Search for the cell housing the specified text and yield its [x, y] center coordinate. 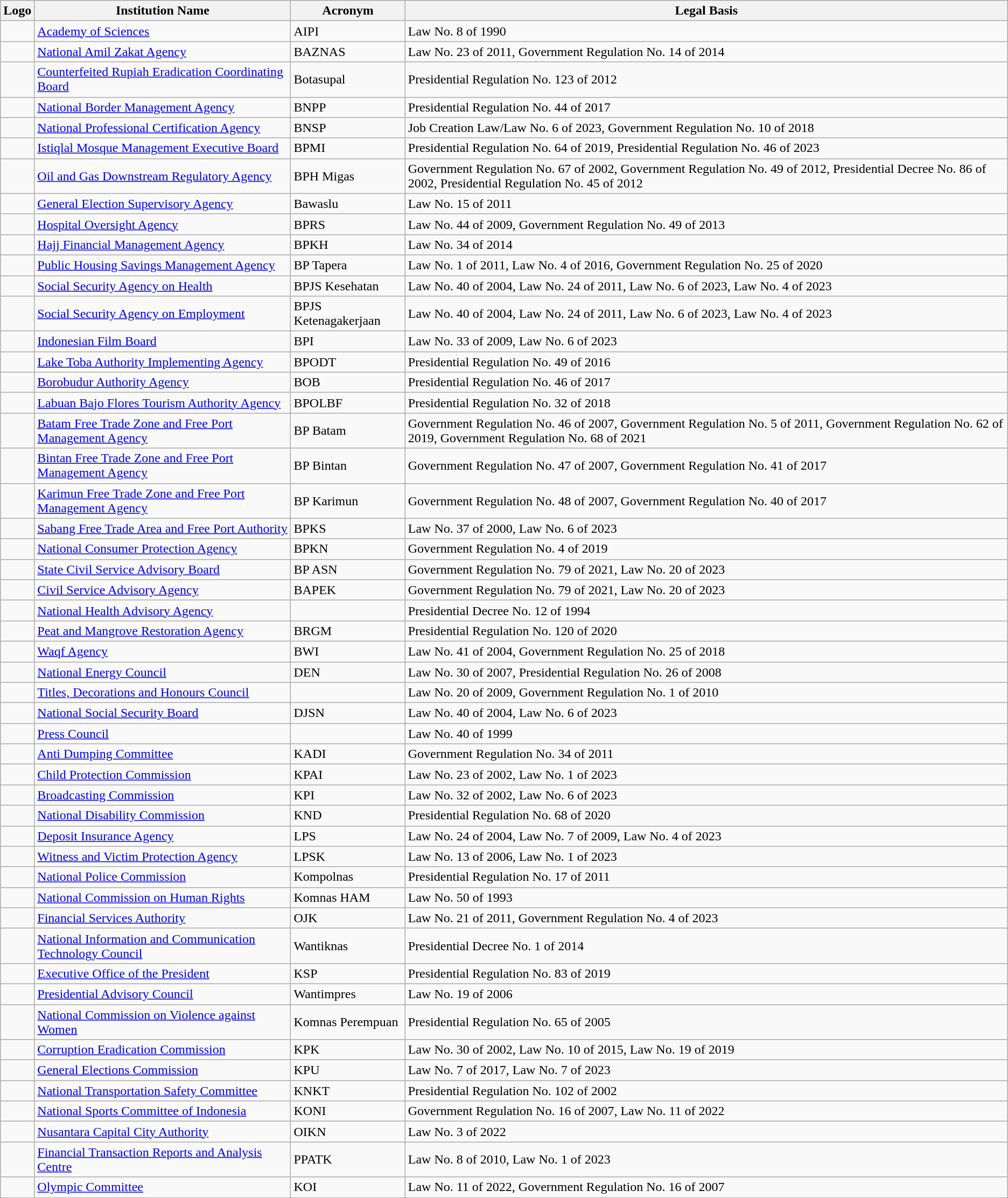
BP Karimun [348, 501]
BPRS [348, 224]
KSP [348, 973]
Olympic Committee [163, 1187]
Press Council [163, 734]
Law No. 40 of 1999 [706, 734]
Law No. 23 of 2011, Government Regulation No. 14 of 2014 [706, 52]
Indonesian Film Board [163, 342]
Istiqlal Mosque Management Executive Board [163, 148]
Law No. 24 of 2004, Law No. 7 of 2009, Law No. 4 of 2023 [706, 836]
Bintan Free Trade Zone and Free Port Management Agency [163, 465]
BPI [348, 342]
BP Tapera [348, 265]
Broadcasting Commission [163, 795]
National Information and Communication Technology Council [163, 946]
Presidential Regulation No. 64 of 2019, Presidential Regulation No. 46 of 2023 [706, 148]
BWI [348, 651]
Law No. 19 of 2006 [706, 994]
Child Protection Commission [163, 775]
National Social Security Board [163, 713]
AIPI [348, 31]
Financial Services Authority [163, 918]
BPJS Ketenagakerjaan [348, 314]
State Civil Service Advisory Board [163, 569]
Law No. 30 of 2007, Presidential Regulation No. 26 of 2008 [706, 672]
KPAI [348, 775]
Public Housing Savings Management Agency [163, 265]
Law No. 32 of 2002, Law No. 6 of 2023 [706, 795]
Presidential Regulation No. 46 of 2017 [706, 382]
OJK [348, 918]
DJSN [348, 713]
Anti Dumping Committee [163, 754]
KOI [348, 1187]
National Disability Commission [163, 816]
Law No. 1 of 2011, Law No. 4 of 2016, Government Regulation No. 25 of 2020 [706, 265]
Law No. 7 of 2017, Law No. 7 of 2023 [706, 1070]
Kompolnas [348, 877]
KPI [348, 795]
National Sports Committee of Indonesia [163, 1111]
National Transportation Safety Committee [163, 1091]
Corruption Eradication Commission [163, 1050]
Law No. 23 of 2002, Law No. 1 of 2023 [706, 775]
Executive Office of the President [163, 973]
BAZNAS [348, 52]
Law No. 37 of 2000, Law No. 6 of 2023 [706, 528]
Oil and Gas Downstream Regulatory Agency [163, 176]
BPKS [348, 528]
BP Bintan [348, 465]
Logo [17, 11]
National Commission on Violence against Women [163, 1021]
Wantimpres [348, 994]
BOB [348, 382]
Deposit Insurance Agency [163, 836]
Law No. 21 of 2011, Government Regulation No. 4 of 2023 [706, 918]
Nusantara Capital City Authority [163, 1132]
KND [348, 816]
BP ASN [348, 569]
BPKH [348, 245]
National Consumer Protection Agency [163, 549]
Law No. 41 of 2004, Government Regulation No. 25 of 2018 [706, 651]
KPU [348, 1070]
Titles, Decorations and Honours Council [163, 693]
LPS [348, 836]
Law No. 33 of 2009, Law No. 6 of 2023 [706, 342]
Witness and Victim Protection Agency [163, 856]
Peat and Mangrove Restoration Agency [163, 631]
Waqf Agency [163, 651]
Social Security Agency on Employment [163, 314]
BPMI [348, 148]
Law No. 15 of 2011 [706, 204]
National Amil Zakat Agency [163, 52]
Law No. 40 of 2004, Law No. 6 of 2023 [706, 713]
Law No. 11 of 2022, Government Regulation No. 16 of 2007 [706, 1187]
Law No. 8 of 1990 [706, 31]
Law No. 13 of 2006, Law No. 1 of 2023 [706, 856]
Acronym [348, 11]
BAPEK [348, 590]
DEN [348, 672]
Botasupal [348, 80]
Hospital Oversight Agency [163, 224]
Hajj Financial Management Agency [163, 245]
Counterfeited Rupiah Eradication Coordinating Board [163, 80]
General Elections Commission [163, 1070]
Academy of Sciences [163, 31]
Government Regulation No. 4 of 2019 [706, 549]
Government Regulation No. 16 of 2007, Law No. 11 of 2022 [706, 1111]
Presidential Advisory Council [163, 994]
Presidential Regulation No. 123 of 2012 [706, 80]
Wantiknas [348, 946]
National Border Management Agency [163, 107]
BPJS Kesehatan [348, 286]
National Police Commission [163, 877]
Presidential Regulation No. 32 of 2018 [706, 403]
Law No. 44 of 2009, Government Regulation No. 49 of 2013 [706, 224]
Law No. 50 of 1993 [706, 897]
Borobudur Authority Agency [163, 382]
National Health Advisory Agency [163, 610]
BPKN [348, 549]
Law No. 20 of 2009, Government Regulation No. 1 of 2010 [706, 693]
Presidential Regulation No. 49 of 2016 [706, 362]
National Energy Council [163, 672]
Presidential Regulation No. 68 of 2020 [706, 816]
Presidential Decree No. 1 of 2014 [706, 946]
Presidential Regulation No. 120 of 2020 [706, 631]
Presidential Regulation No. 83 of 2019 [706, 973]
BPH Migas [348, 176]
Batam Free Trade Zone and Free Port Management Agency [163, 431]
Civil Service Advisory Agency [163, 590]
BNSP [348, 128]
Labuan Bajo Flores Tourism Authority Agency [163, 403]
Government Regulation No. 47 of 2007, Government Regulation No. 41 of 2017 [706, 465]
Government Regulation No. 46 of 2007, Government Regulation No. 5 of 2011, Government Regulation No. 62 of 2019, Government Regulation No. 68 of 2021 [706, 431]
KNKT [348, 1091]
Job Creation Law/Law No. 6 of 2023, Government Regulation No. 10 of 2018 [706, 128]
Government Regulation No. 48 of 2007, Government Regulation No. 40 of 2017 [706, 501]
General Election Supervisory Agency [163, 204]
Law No. 3 of 2022 [706, 1132]
Government Regulation No. 34 of 2011 [706, 754]
BPOLBF [348, 403]
Presidential Decree No. 12 of 1994 [706, 610]
BRGM [348, 631]
BNPP [348, 107]
Presidential Regulation No. 65 of 2005 [706, 1021]
Legal Basis [706, 11]
Social Security Agency on Health [163, 286]
Financial Transaction Reports and Analysis Centre [163, 1159]
KONI [348, 1111]
Presidential Regulation No. 44 of 2017 [706, 107]
Law No. 34 of 2014 [706, 245]
Bawaslu [348, 204]
KPK [348, 1050]
BPODT [348, 362]
Komnas Perempuan [348, 1021]
OIKN [348, 1132]
PPATK [348, 1159]
Presidential Regulation No. 17 of 2011 [706, 877]
National Commission on Human Rights [163, 897]
LPSK [348, 856]
Law No. 30 of 2002, Law No. 10 of 2015, Law No. 19 of 2019 [706, 1050]
National Professional Certification Agency [163, 128]
Karimun Free Trade Zone and Free Port Management Agency [163, 501]
Law No. 8 of 2010, Law No. 1 of 2023 [706, 1159]
BP Batam [348, 431]
Sabang Free Trade Area and Free Port Authority [163, 528]
Komnas HAM [348, 897]
Lake Toba Authority Implementing Agency [163, 362]
Presidential Regulation No. 102 of 2002 [706, 1091]
Institution Name [163, 11]
KADI [348, 754]
